Output the (x, y) coordinate of the center of the cell containing the given text.  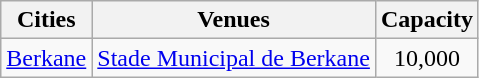
Berkane (46, 58)
Capacity (426, 20)
Cities (46, 20)
10,000 (426, 58)
Stade Municipal de Berkane (234, 58)
Venues (234, 20)
